Locate the cell with the specified text and output its (x, y) center coordinate. 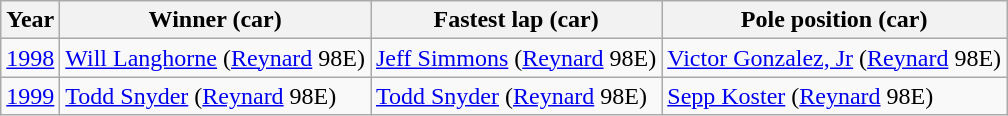
1998 (30, 58)
Victor Gonzalez, Jr (Reynard 98E) (834, 58)
Fastest lap (car) (516, 20)
Sepp Koster (Reynard 98E) (834, 96)
Winner (car) (216, 20)
1999 (30, 96)
Year (30, 20)
Pole position (car) (834, 20)
Will Langhorne (Reynard 98E) (216, 58)
Jeff Simmons (Reynard 98E) (516, 58)
